Capture the cell that displays the provided text and extract its [X, Y] central coordinate. 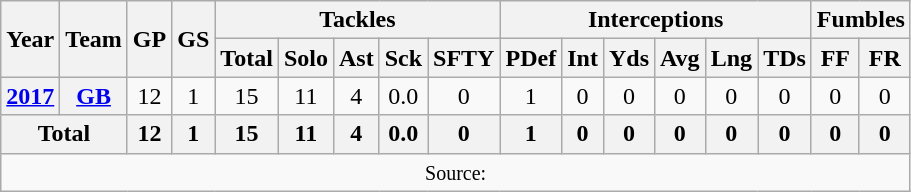
GB [94, 96]
Yds [628, 58]
Team [94, 39]
GS [194, 39]
Lng [731, 58]
Avg [680, 58]
Source: [456, 172]
Ast [356, 58]
2017 [30, 96]
Year [30, 39]
Int [583, 58]
SFTY [464, 58]
GP [149, 39]
FF [835, 58]
PDef [531, 58]
FR [884, 58]
TDs [785, 58]
Interceptions [656, 20]
Tackles [358, 20]
Solo [306, 58]
Sck [403, 58]
Fumbles [860, 20]
